Scan for the cell matching the given text and deliver its [x, y] coordinate at center. 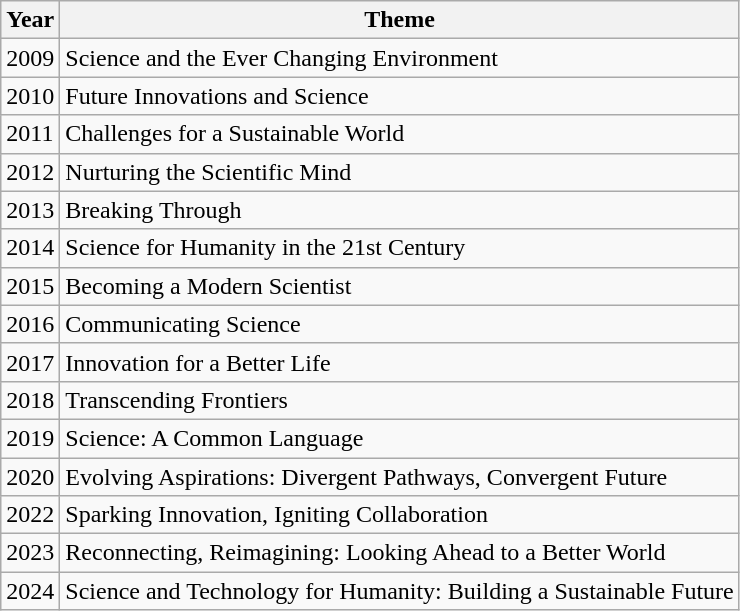
Evolving Aspirations: Divergent Pathways, Convergent Future [400, 477]
Science and the Ever Changing Environment [400, 58]
2010 [30, 96]
Theme [400, 20]
2012 [30, 172]
2009 [30, 58]
2011 [30, 134]
2018 [30, 400]
Year [30, 20]
Reconnecting, Reimagining: Looking Ahead to a Better World [400, 553]
Breaking Through [400, 210]
2022 [30, 515]
Communicating Science [400, 324]
Science and Technology for Humanity: Building a Sustainable Future [400, 591]
Becoming a Modern Scientist [400, 286]
2017 [30, 362]
2014 [30, 248]
2023 [30, 553]
2020 [30, 477]
2015 [30, 286]
2013 [30, 210]
Future Innovations and Science [400, 96]
Science for Humanity in the 21st Century [400, 248]
Sparking Innovation, Igniting Collaboration [400, 515]
Transcending Frontiers [400, 400]
2024 [30, 591]
Innovation for a Better Life [400, 362]
2016 [30, 324]
2019 [30, 438]
Science: A Common Language [400, 438]
Challenges for a Sustainable World [400, 134]
Nurturing the Scientific Mind [400, 172]
